Extract the [x, y] coordinate from the center of the cell holding the provided text.  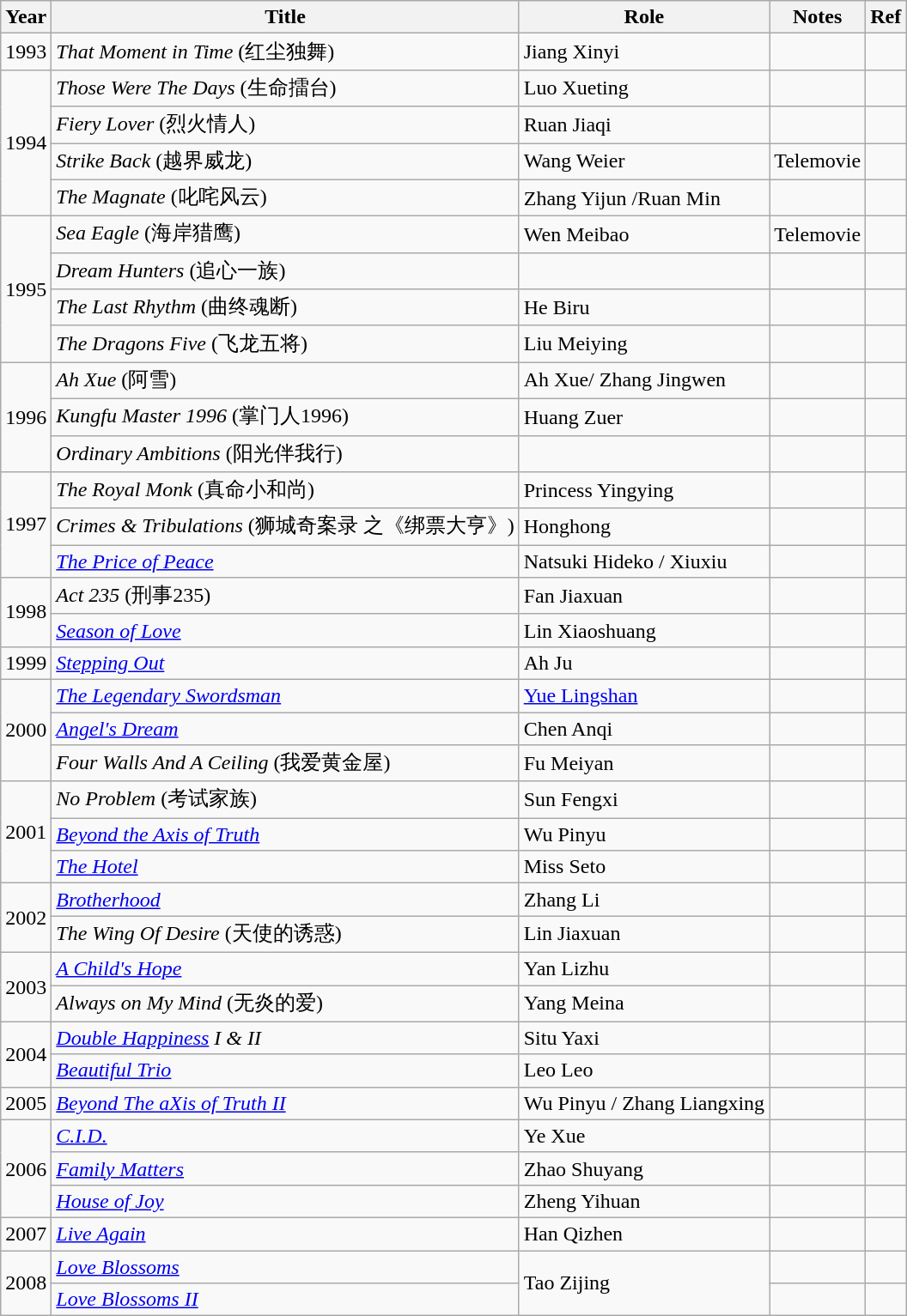
Ah Xue (阿雪) [285, 381]
1993 [26, 52]
2002 [26, 919]
Yue Lingshan [644, 695]
Han Qizhen [644, 1234]
Those Were The Days (生命擂台) [285, 88]
Always on My Mind (无炎的爱) [285, 1004]
Wang Weier [644, 161]
Ye Xue [644, 1136]
Jiang Xinyi [644, 52]
Lin Xiaoshuang [644, 630]
Wen Meibao [644, 235]
Fan Jiaxuan [644, 596]
1996 [26, 417]
Dream Hunters (追心一族) [285, 271]
2005 [26, 1103]
1994 [26, 143]
The Dragons Five (飞龙五将) [285, 343]
Beyond The aXis of Truth II [285, 1103]
Kungfu Master 1996 (掌门人1996) [285, 417]
2000 [26, 730]
Situ Yaxi [644, 1038]
Angel's Dream [285, 729]
No Problem (考试家族) [285, 800]
Fu Meiyan [644, 764]
C.I.D. [285, 1136]
2003 [26, 987]
Year [26, 17]
Liu Meiying [644, 343]
Brotherhood [285, 900]
That Moment in Time (红尘独舞) [285, 52]
Love Blossoms [285, 1266]
Wu Pinyu [644, 834]
Miss Seto [644, 867]
Fiery Lover (烈火情人) [285, 125]
2007 [26, 1234]
Beyond the Axis of Truth [285, 834]
Act 235 (刑事235) [285, 596]
Strike Back (越界威龙) [285, 161]
Family Matters [285, 1168]
Beautiful Trio [285, 1070]
1999 [26, 663]
Ref [886, 17]
2004 [26, 1054]
A Child's Hope [285, 968]
Princess Yingying [644, 491]
1997 [26, 525]
Title [285, 17]
1995 [26, 289]
2001 [26, 833]
Ordinary Ambitions (阳光伴我行) [285, 453]
Season of Love [285, 630]
Crimes & Tribulations (狮城奇案录 之《绑票大亨》) [285, 527]
Yan Lizhu [644, 968]
Yang Meina [644, 1004]
Ah Ju [644, 663]
Role [644, 17]
Zhang Li [644, 900]
The Hotel [285, 867]
Zhang Yijun /Ruan Min [644, 197]
2008 [26, 1283]
Four Walls And A Ceiling (我爱黄金屋) [285, 764]
Luo Xueting [644, 88]
The Last Rhythm (曲终魂断) [285, 307]
Tao Zijing [644, 1283]
He Biru [644, 307]
2006 [26, 1168]
Sun Fengxi [644, 800]
Honghong [644, 527]
The Royal Monk (真命小和尚) [285, 491]
1998 [26, 613]
House of Joy [285, 1201]
Zhao Shuyang [644, 1168]
The Magnate (叱咤风云) [285, 197]
Wu Pinyu / Zhang Liangxing [644, 1103]
Chen Anqi [644, 729]
Double Happiness I & II [285, 1038]
Huang Zuer [644, 417]
Lin Jiaxuan [644, 934]
Notes [818, 17]
Leo Leo [644, 1070]
Sea Eagle (海岸猎鹰) [285, 235]
Ruan Jiaqi [644, 125]
Ah Xue/ Zhang Jingwen [644, 381]
The Legendary Swordsman [285, 695]
Live Again [285, 1234]
Natsuki Hideko / Xiuxiu [644, 561]
Stepping Out [285, 663]
Zheng Yihuan [644, 1201]
The Wing Of Desire (天使的诱惑) [285, 934]
The Price of Peace [285, 561]
Love Blossoms II [285, 1300]
